Identify which cell holds the provided text, then report its (x, y) central coordinate. 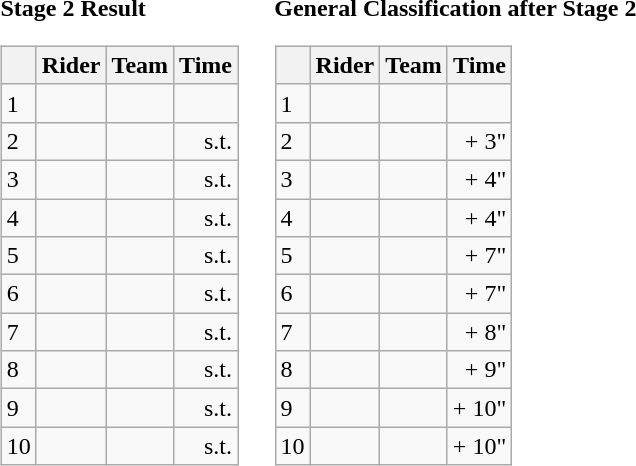
+ 3" (479, 141)
+ 9" (479, 370)
+ 8" (479, 332)
